For the text-containing cell, return its midpoint in [X, Y] coordinate format. 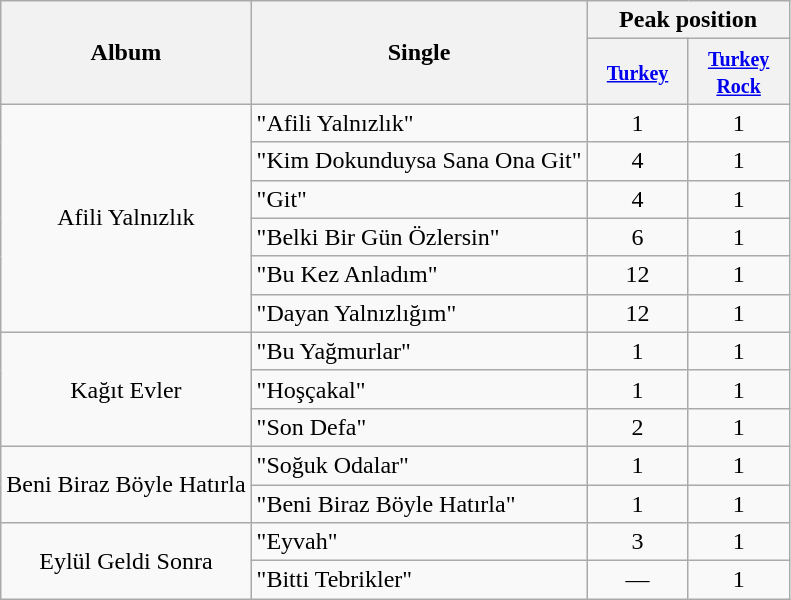
"Bitti Tebrikler" [419, 580]
2 [638, 427]
6 [638, 237]
"Beni Biraz Böyle Hatırla" [419, 503]
Kağıt Evler [126, 389]
"Bu Yağmurlar" [419, 351]
"Soğuk Odalar" [419, 465]
"Afili Yalnızlık" [419, 123]
"Hoşçakal" [419, 389]
— [638, 580]
Single [419, 52]
Turkey Rock [738, 72]
"Git" [419, 199]
Turkey [638, 72]
"Son Defa" [419, 427]
Beni Biraz Böyle Hatırla [126, 484]
"Bu Kez Anladım" [419, 275]
"Kim Dokunduysa Sana Ona Git" [419, 161]
3 [638, 542]
Afili Yalnızlık [126, 218]
Eylül Geldi Sonra [126, 561]
Album [126, 52]
"Eyvah" [419, 542]
"Dayan Yalnızlığım" [419, 313]
"Belki Bir Gün Özlersin" [419, 237]
Peak position [688, 20]
